For the text-containing cell, return its midpoint in [x, y] coordinate format. 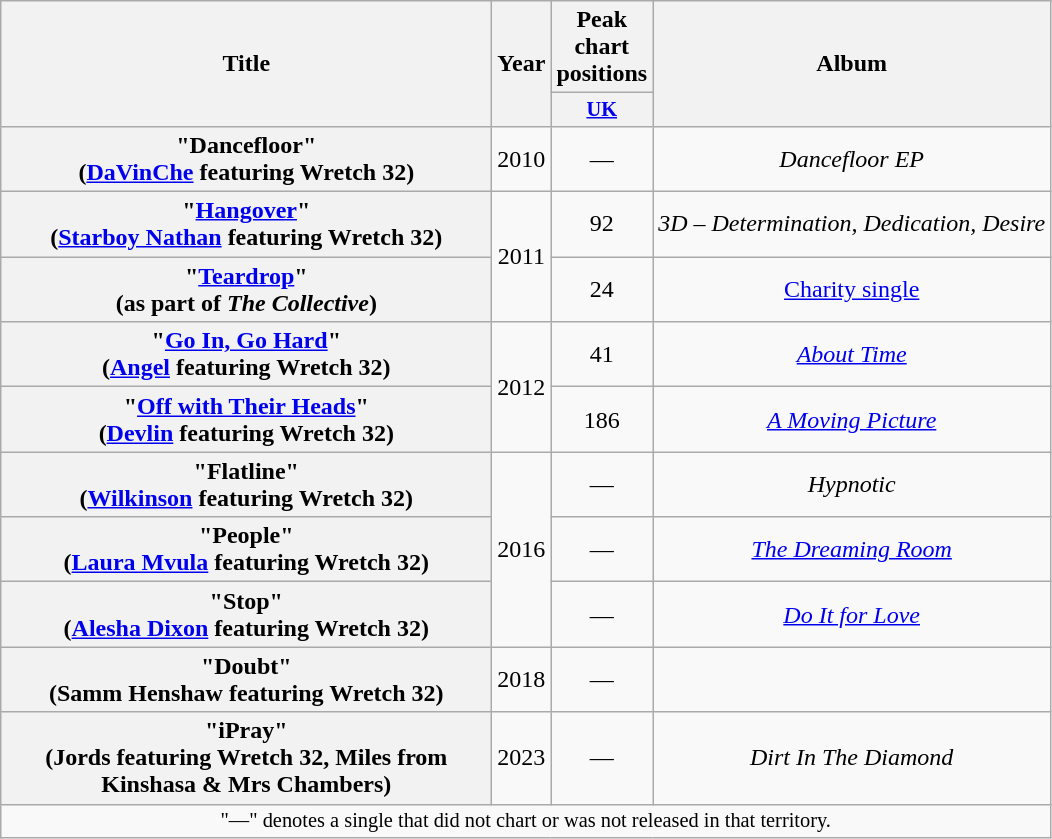
"Off with Their Heads"(Devlin featuring Wretch 32) [246, 420]
Peak chart positions [602, 47]
The Dreaming Room [852, 550]
Do It for Love [852, 614]
"Teardrop"(as part of The Collective) [246, 290]
3D – Determination, Dedication, Desire [852, 224]
24 [602, 290]
"Stop"(Alesha Dixon featuring Wretch 32) [246, 614]
About Time [852, 354]
Dancefloor EP [852, 158]
Dirt In The Diamond [852, 758]
"Hangover"(Starboy Nathan featuring Wretch 32) [246, 224]
"Dancefloor"(DaVinChe featuring Wretch 32) [246, 158]
Year [522, 64]
186 [602, 420]
"Go In, Go Hard"(Angel featuring Wretch 32) [246, 354]
Charity single [852, 290]
"iPray"(Jords featuring Wretch 32, Miles from Kinshasa & Mrs Chambers) [246, 758]
41 [602, 354]
UK [602, 110]
A Moving Picture [852, 420]
92 [602, 224]
Title [246, 64]
2018 [522, 680]
2011 [522, 257]
"People"(Laura Mvula featuring Wretch 32) [246, 550]
"—" denotes a single that did not chart or was not released in that territory. [526, 821]
"Flatline"(Wilkinson featuring Wretch 32) [246, 484]
Hypnotic [852, 484]
2023 [522, 758]
2016 [522, 550]
Album [852, 64]
"Doubt"(Samm Henshaw featuring Wretch 32) [246, 680]
2012 [522, 387]
2010 [522, 158]
